Provide the [X, Y] coordinate of the cell's center where the given text is located.  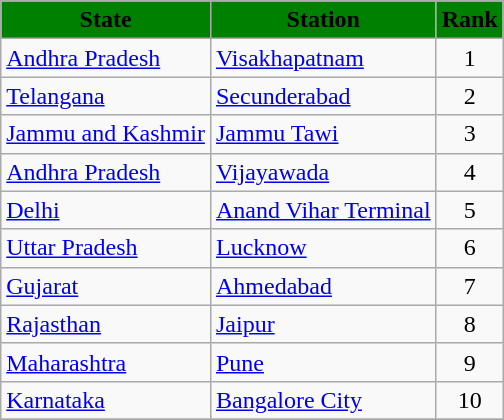
Pune [323, 362]
8 [470, 324]
Jammu and Kashmir [106, 134]
1 [470, 58]
Jammu Tawi [323, 134]
2 [470, 96]
Anand Vihar Terminal [323, 210]
5 [470, 210]
Station [323, 20]
Karnataka [106, 400]
Rank [470, 20]
State [106, 20]
Jaipur [323, 324]
Lucknow [323, 248]
Uttar Pradesh [106, 248]
10 [470, 400]
3 [470, 134]
Rajasthan [106, 324]
Delhi [106, 210]
Gujarat [106, 286]
Secunderabad [323, 96]
Vijayawada [323, 172]
4 [470, 172]
Ahmedabad [323, 286]
Maharashtra [106, 362]
9 [470, 362]
7 [470, 286]
Telangana [106, 96]
6 [470, 248]
Bangalore City [323, 400]
Visakhapatnam [323, 58]
